Search for the cell housing the specified text and yield its [X, Y] center coordinate. 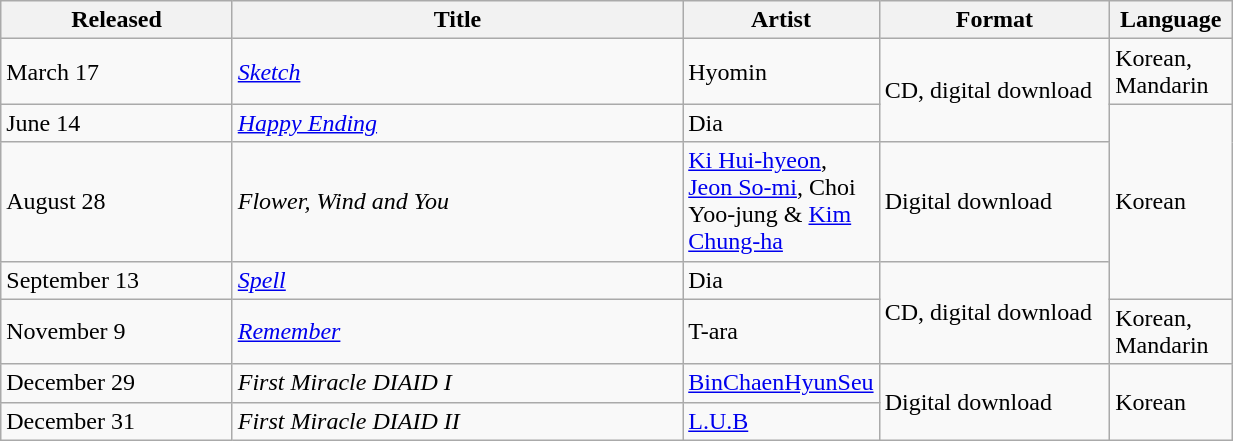
Language [1171, 20]
December 29 [116, 383]
First Miracle DIAID II [457, 421]
December 31 [116, 421]
August 28 [116, 202]
BinChaenHyunSeu [781, 383]
Released [116, 20]
Format [994, 20]
June 14 [116, 123]
L.U.B [781, 421]
Spell [457, 280]
T-ara [781, 332]
Artist [781, 20]
November 9 [116, 332]
September 13 [116, 280]
Ki Hui-hyeon, Jeon So-mi, Choi Yoo-jung & Kim Chung-ha [781, 202]
March 17 [116, 72]
Happy Ending [457, 123]
Remember [457, 332]
Flower, Wind and You [457, 202]
First Miracle DIAID I [457, 383]
Title [457, 20]
Hyomin [781, 72]
Sketch [457, 72]
